Scan for the cell matching the given text and deliver its (X, Y) coordinate at center. 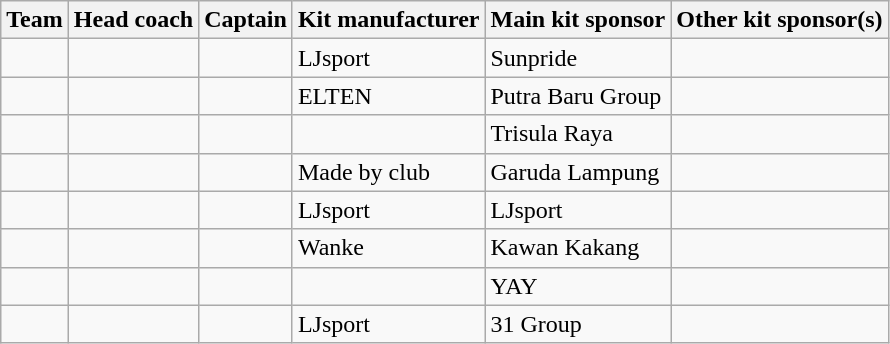
Putra Baru Group (578, 96)
Sunpride (578, 58)
Made by club (388, 172)
YAY (578, 286)
Kawan Kakang (578, 248)
Team (35, 20)
Kit manufacturer (388, 20)
Head coach (133, 20)
Captain (246, 20)
Trisula Raya (578, 134)
Other kit sponsor(s) (780, 20)
Main kit sponsor (578, 20)
31 Group (578, 324)
Garuda Lampung (578, 172)
Wanke (388, 248)
ELTEN (388, 96)
